Search for the cell housing the specified text and yield its [x, y] center coordinate. 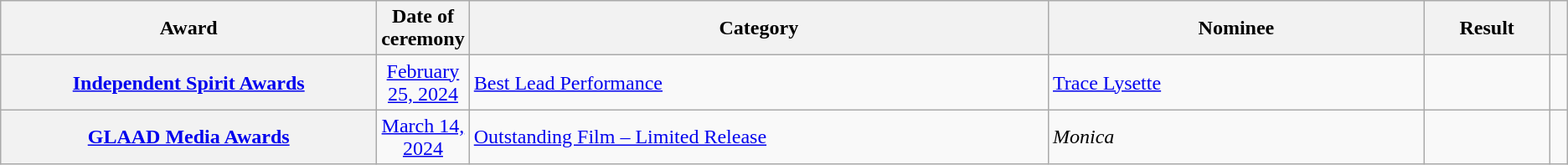
Award [189, 28]
March 14, 2024 [424, 137]
Monica [1236, 137]
Date of ceremony [424, 28]
Result [1487, 28]
GLAAD Media Awards [189, 137]
Nominee [1236, 28]
Trace Lysette [1236, 82]
Independent Spirit Awards [189, 82]
February 25, 2024 [424, 82]
Category [759, 28]
Outstanding Film – Limited Release [759, 137]
Best Lead Performance [759, 82]
